Identify which cell holds the provided text, then report its [X, Y] central coordinate. 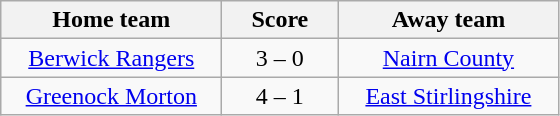
East Stirlingshire [448, 96]
Berwick Rangers [112, 58]
4 – 1 [280, 96]
3 – 0 [280, 58]
Greenock Morton [112, 96]
Nairn County [448, 58]
Home team [112, 20]
Score [280, 20]
Away team [448, 20]
